Return the (x, y) coordinate for the center point of the cell that contains the specified text.  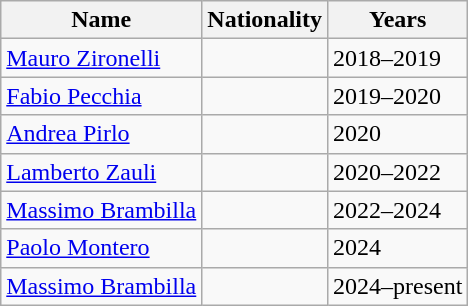
Andrea Pirlo (102, 134)
Fabio Pecchia (102, 96)
Nationality (265, 20)
2024–present (398, 286)
2024 (398, 248)
2020 (398, 134)
Years (398, 20)
2019–2020 (398, 96)
2018–2019 (398, 58)
Lamberto Zauli (102, 172)
Paolo Montero (102, 248)
2022–2024 (398, 210)
Name (102, 20)
2020–2022 (398, 172)
Mauro Zironelli (102, 58)
